Locate the cell with the specified text and output its (x, y) center coordinate. 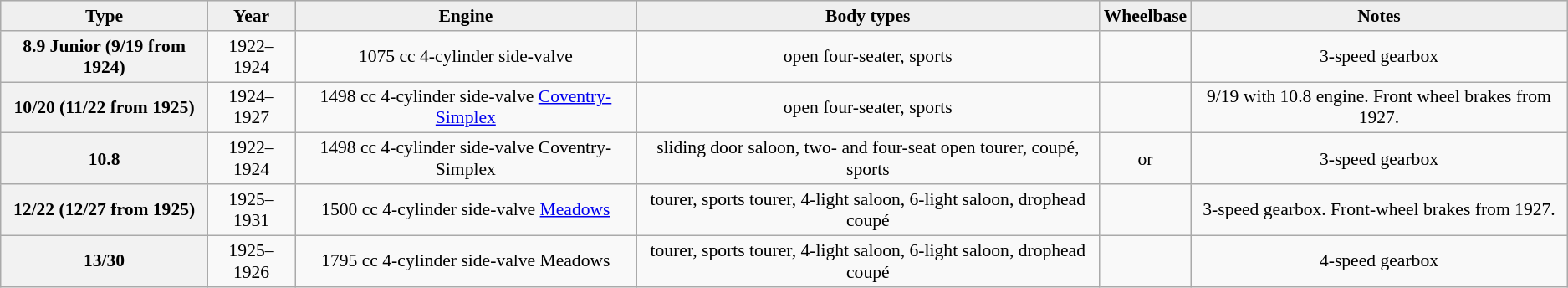
4-speed gearbox (1378, 261)
10.8 (105, 159)
sliding door saloon, two- and four-seat open tourer, coupé, sports (868, 159)
8.9 Junior (9/19 from 1924) (105, 57)
Engine (466, 16)
Year (251, 16)
3-speed gearbox. Front-wheel brakes from 1927. (1378, 209)
Type (105, 16)
10/20 (11/22 from 1925) (105, 107)
Wheelbase (1146, 16)
or (1146, 159)
12/22 (12/27 from 1925) (105, 209)
1075 cc 4-cylinder side-valve (466, 57)
13/30 (105, 261)
Body types (868, 16)
9/19 with 10.8 engine. Front wheel brakes from 1927. (1378, 107)
1925–1926 (251, 261)
1924–1927 (251, 107)
1500 cc 4-cylinder side-valve Meadows (466, 209)
1925–1931 (251, 209)
Notes (1378, 16)
1795 cc 4-cylinder side-valve Meadows (466, 261)
